From the cell containing the given text, extract its center point as [X, Y] coordinate. 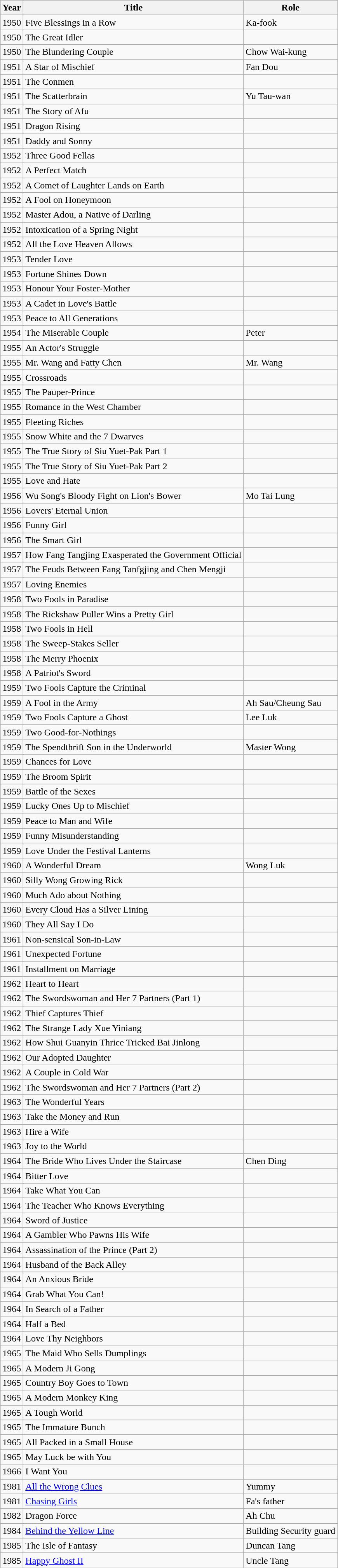
The Broom Spirit [134, 777]
A Cadet in Love's Battle [134, 303]
The Smart Girl [134, 540]
Silly Wong Growing Rick [134, 880]
A Star of Mischief [134, 67]
Dragon Rising [134, 126]
The Teacher Who Knows Everything [134, 1206]
The Scatterbrain [134, 96]
Husband of the Back Alley [134, 1265]
The Bride Who Lives Under the Staircase [134, 1161]
The Feuds Between Fang Tanfgjing and Chen Mengji [134, 570]
Ka-fook [291, 23]
Thief Captures Thief [134, 1013]
Hire a Wife [134, 1132]
The True Story of Siu Yuet-Pak Part 2 [134, 466]
The Story of Afu [134, 111]
Building Security guard [291, 1531]
Two Good-for-Nothings [134, 732]
The Conmen [134, 82]
Lucky Ones Up to Mischief [134, 806]
Lee Luk [291, 718]
All Packed in a Small House [134, 1442]
An Anxious Bride [134, 1279]
Funny Misunderstanding [134, 836]
A Comet of Laughter Lands on Earth [134, 185]
Mr. Wang and Fatty Chen [134, 362]
Peace to All Generations [134, 318]
1984 [12, 1531]
How Shui Guanyin Thrice Tricked Bai Jinlong [134, 1043]
Role [291, 8]
The Maid Who Sells Dumplings [134, 1353]
A Couple in Cold War [134, 1072]
Chow Wai-kung [291, 52]
Dragon Force [134, 1516]
Five Blessings in a Row [134, 23]
A Gambler Who Pawns His Wife [134, 1235]
Behind the Yellow Line [134, 1531]
A Fool in the Army [134, 703]
The Wonderful Years [134, 1102]
All the Love Heaven Allows [134, 244]
A Wonderful Dream [134, 865]
The Merry Phoenix [134, 659]
They All Say I Do [134, 925]
Two Fools Capture the Criminal [134, 688]
How Fang Tangjing Exasperated the Government Official [134, 555]
The Miserable Couple [134, 333]
The Rickshaw Puller Wins a Pretty Girl [134, 614]
Lovers' Eternal Union [134, 510]
Wu Song's Bloody Fight on Lion's Bower [134, 496]
The Isle of Fantasy [134, 1545]
Heart to Heart [134, 984]
Peace to Man and Wife [134, 821]
Master Adou, a Native of Darling [134, 215]
Battle of the Sexes [134, 791]
Fortune Shines Down [134, 274]
A Modern Ji Gong [134, 1368]
Yummy [291, 1486]
Fa's father [291, 1501]
Happy Ghost II [134, 1560]
Snow White and the 7 Dwarves [134, 437]
Bitter Love [134, 1176]
Two Fools Capture a Ghost [134, 718]
Installment on Marriage [134, 969]
The Strange Lady Xue Yiniang [134, 1028]
Fan Dou [291, 67]
Ah Chu [291, 1516]
Daddy and Sonny [134, 141]
Master Wong [291, 747]
Love and Hate [134, 481]
A Patriot's Sword [134, 673]
An Actor's Struggle [134, 348]
Duncan Tang [291, 1545]
Intoxication of a Spring Night [134, 230]
Joy to the World [134, 1146]
Peter [291, 333]
Tender Love [134, 259]
A Perfect Match [134, 170]
Crossroads [134, 377]
Take What You Can [134, 1191]
In Search of a Father [134, 1309]
1982 [12, 1516]
The Great Idler [134, 37]
Mr. Wang [291, 362]
A Tough World [134, 1413]
Sword of Justice [134, 1220]
Uncle Tang [291, 1560]
The Pauper-Prince [134, 392]
A Fool on Honeymoon [134, 200]
Loving Enemies [134, 584]
Unexpected Fortune [134, 954]
The Immature Bunch [134, 1427]
Year [12, 8]
The Sweep-Stakes Seller [134, 643]
Every Cloud Has a Silver Lining [134, 910]
The Spendthrift Son in the Underworld [134, 747]
Grab What You Can! [134, 1294]
Mo Tai Lung [291, 496]
Chasing Girls [134, 1501]
Three Good Fellas [134, 155]
Assassination of the Prince (Part 2) [134, 1250]
1966 [12, 1472]
Romance in the West Chamber [134, 407]
Our Adopted Daughter [134, 1058]
Wong Luk [291, 865]
Honour Your Foster-Mother [134, 289]
Funny Girl [134, 525]
Fleeting Riches [134, 422]
The Swordswoman and Her 7 Partners (Part 1) [134, 998]
1954 [12, 333]
Country Boy Goes to Town [134, 1383]
Non-sensical Son-in-Law [134, 939]
Love Under the Festival Lanterns [134, 850]
The Swordswoman and Her 7 Partners (Part 2) [134, 1087]
Half a Bed [134, 1324]
Take the Money and Run [134, 1117]
Two Fools in Hell [134, 629]
Two Fools in Paradise [134, 599]
Chen Ding [291, 1161]
Love Thy Neighbors [134, 1338]
Chances for Love [134, 762]
The True Story of Siu Yuet-Pak Part 1 [134, 451]
Much Ado about Nothing [134, 895]
Title [134, 8]
I Want You [134, 1472]
May Luck be with You [134, 1457]
Yu Tau-wan [291, 96]
Ah Sau/Cheung Sau [291, 703]
All the Wrong Clues [134, 1486]
A Modern Monkey King [134, 1398]
The Blundering Couple [134, 52]
